From the cell containing the given text, extract its center point as (X, Y) coordinate. 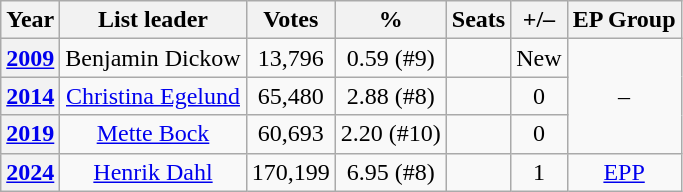
60,693 (290, 134)
1 (539, 172)
2.88 (#8) (390, 96)
170,199 (290, 172)
EP Group (624, 20)
2014 (30, 96)
Christina Egelund (153, 96)
6.95 (#8) (390, 172)
Year (30, 20)
Votes (290, 20)
Mette Bock (153, 134)
EPP (624, 172)
Henrik Dahl (153, 172)
List leader (153, 20)
– (624, 96)
2.20 (#10) (390, 134)
2009 (30, 58)
Benjamin Dickow (153, 58)
Seats (478, 20)
65,480 (290, 96)
% (390, 20)
New (539, 58)
13,796 (290, 58)
+/– (539, 20)
2019 (30, 134)
2024 (30, 172)
0.59 (#9) (390, 58)
